Output the [X, Y] coordinate of the center of the cell containing the given text.  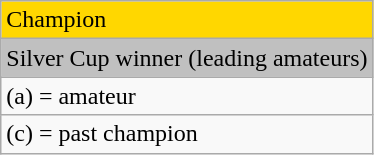
Champion [187, 20]
(a) = amateur [187, 96]
Silver Cup winner (leading amateurs) [187, 58]
(c) = past champion [187, 134]
